Return the [x, y] coordinate for the center point of the cell that contains the specified text.  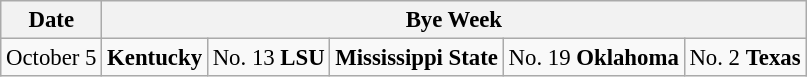
Date [52, 20]
No. 2 Texas [745, 58]
No. 19 Oklahoma [594, 58]
October 5 [52, 58]
Mississippi State [416, 58]
No. 13 LSU [268, 58]
Kentucky [155, 58]
Bye Week [454, 20]
